Output the [X, Y] coordinate of the center of the cell containing the given text.  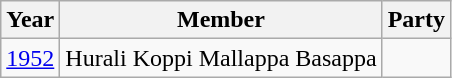
Year [30, 20]
Party [416, 20]
Member [221, 20]
Hurali Koppi Mallappa Basappa [221, 58]
1952 [30, 58]
